Provide the [X, Y] coordinate of the cell's center where the given text is located.  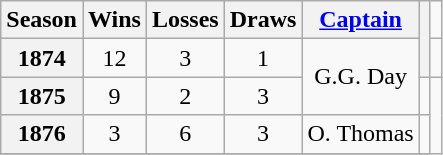
O. Thomas [360, 134]
12 [114, 58]
Wins [114, 20]
1 [263, 58]
Draws [263, 20]
1876 [42, 134]
9 [114, 96]
Losses [185, 20]
1874 [42, 58]
1875 [42, 96]
Season [42, 20]
Captain [360, 20]
6 [185, 134]
2 [185, 96]
G.G. Day [360, 77]
